Scan for the cell matching the given text and deliver its (x, y) coordinate at center. 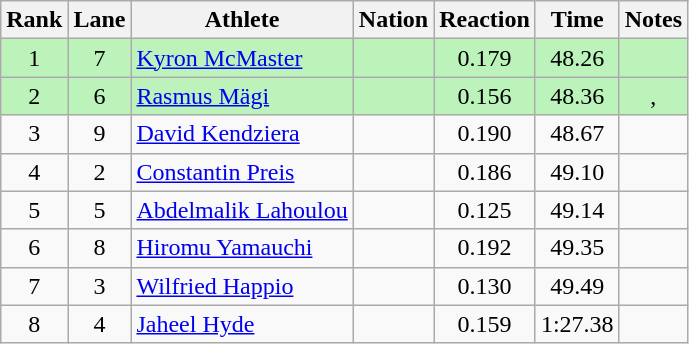
David Kendziera (242, 134)
Reaction (485, 20)
49.10 (577, 172)
9 (100, 134)
49.35 (577, 248)
, (653, 96)
Athlete (242, 20)
49.49 (577, 286)
0.192 (485, 248)
0.179 (485, 58)
Hiromu Yamauchi (242, 248)
Wilfried Happio (242, 286)
0.125 (485, 210)
Abdelmalik Lahoulou (242, 210)
0.156 (485, 96)
0.186 (485, 172)
Rank (34, 20)
0.159 (485, 324)
Time (577, 20)
0.130 (485, 286)
Rasmus Mägi (242, 96)
Notes (653, 20)
Jaheel Hyde (242, 324)
Constantin Preis (242, 172)
49.14 (577, 210)
0.190 (485, 134)
Kyron McMaster (242, 58)
Lane (100, 20)
1 (34, 58)
Nation (393, 20)
48.26 (577, 58)
48.67 (577, 134)
48.36 (577, 96)
1:27.38 (577, 324)
